From the cell containing the given text, extract its center point as [X, Y] coordinate. 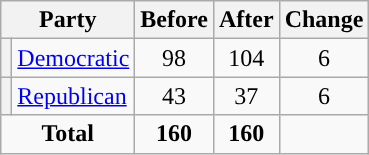
37 [246, 96]
Party [68, 20]
Before [174, 20]
98 [174, 58]
104 [246, 58]
Democratic [74, 58]
Total [68, 134]
After [246, 20]
43 [174, 96]
Republican [74, 96]
Change [324, 20]
